Find where the given text appears and provide that cell's center as [X, Y] coordinate. 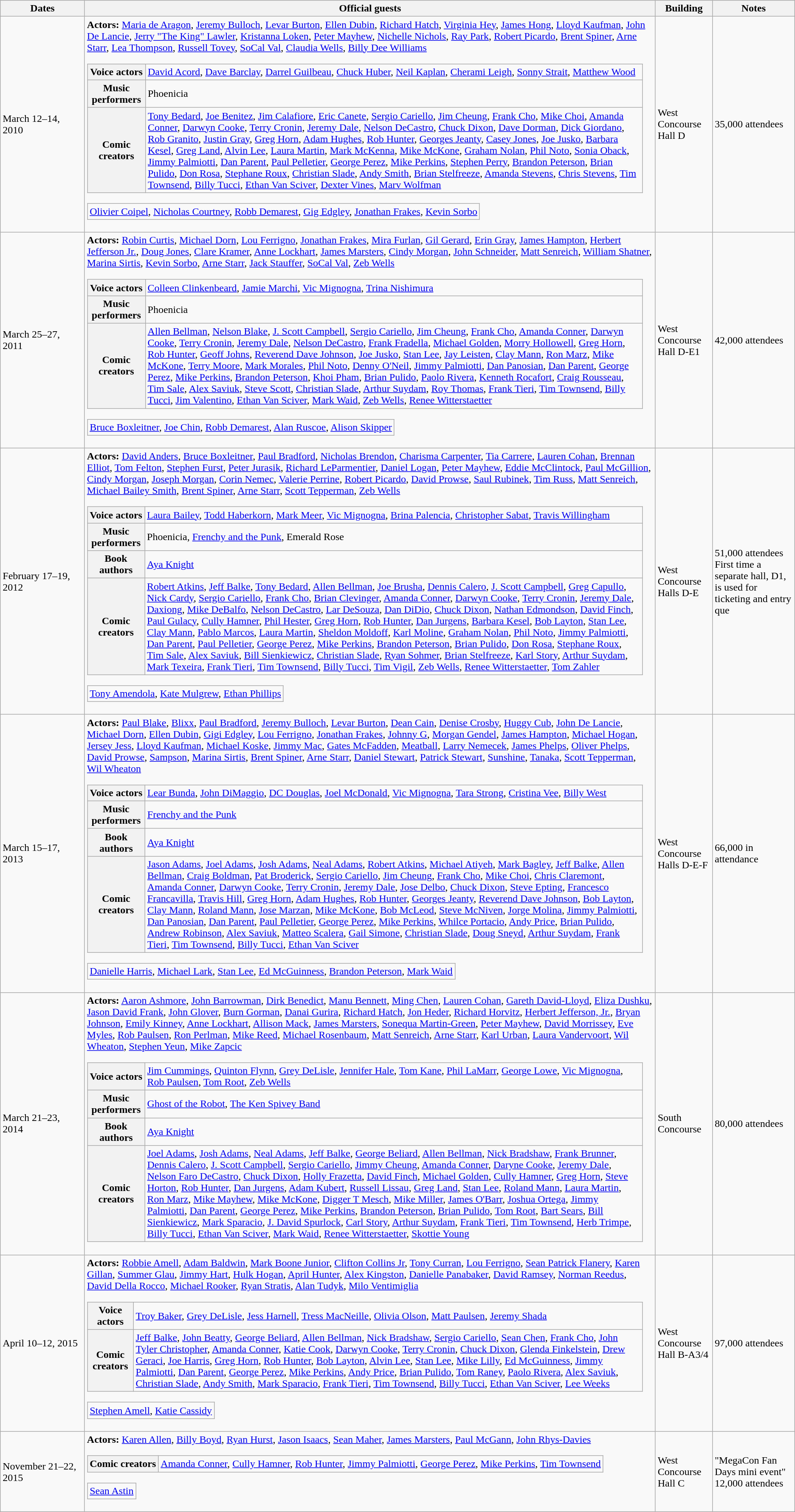
West Concourse Hall D [684, 124]
March 21–23, 2014 [42, 1123]
Official guests [370, 8]
80,000 attendees [754, 1123]
West Concourse Hall C [684, 1472]
April 10–12, 2015 [42, 1343]
Ghost of the Robot, The Ken Spivey Band [394, 1104]
March 25–27, 2011 [42, 340]
Colleen Clinkenbeard, Jamie Marchi, Vic Mignogna, Trina Nishimura [394, 287]
42,000 attendees [754, 340]
Bruce Boxleitner, Joe Chin, Robb Demarest, Alan Ruscoe, Alison Skipper [241, 427]
Frenchy and the Punk [394, 814]
66,000 in attendance [754, 853]
November 21–22, 2015 [42, 1472]
Lear Bunda, John DiMaggio, DC Douglas, Joel McDonald, Vic Mignogna, Tara Strong, Cristina Vee, Billy West [394, 793]
West Concourse Halls D-E [684, 581]
Dates [42, 8]
Phoenicia, Frenchy and the Punk, Emerald Rose [393, 537]
David Acord, Dave Barclay, Darrel Guilbeau, Chuck Huber, Neil Kaplan, Cherami Leigh, Sonny Strait, Matthew Wood [394, 72]
51,000 attendees First time a separate hall, D1, is used for ticketing and entry que [754, 581]
West Concourse Halls D-E-F [684, 853]
35,000 attendees [754, 124]
Jim Cummings, Quinton Flynn, Grey DeLisle, Jennifer Hale, Tom Kane, Phil LaMarr, George Lowe, Vic Mignogna, Rob Paulsen, Tom Root, Zeb Wells [394, 1076]
Stephen Amell, Katie Cassidy [151, 1411]
"MegaCon Fan Days mini event" 12,000 attendees [754, 1472]
February 17–19, 2012 [42, 581]
Amanda Conner, Cully Hamner, Rob Hunter, Jimmy Palmiotti, George Perez, Mike Perkins, Tim Townsend [381, 1464]
Laura Bailey, Todd Haberkorn, Mark Meer, Vic Mignogna, Brina Palencia, Christopher Sabat, Travis Willingham [393, 515]
West Concourse Hall B-A3/4 [684, 1343]
Troy Baker, Grey DeLisle, Jess Harnell, Tress MacNeille, Olivia Olson, Matt Paulsen, Jeremy Shada [388, 1315]
West Concourse Hall D-E1 [684, 340]
Danielle Harris, Michael Lark, Stan Lee, Ed McGuinness, Brandon Peterson, Mark Waid [271, 971]
March 12–14, 2010 [42, 124]
Olivier Coipel, Nicholas Courtney, Robb Demarest, Gig Edgley, Jonathan Frakes, Kevin Sorbo [284, 211]
Tony Amendola, Kate Mulgrew, Ethan Phillips [186, 693]
Notes [754, 8]
Sean Astin [112, 1491]
97,000 attendees [754, 1343]
South Concourse [684, 1123]
March 15–17, 2013 [42, 853]
Building [684, 8]
